For the text-containing cell, return its midpoint in (x, y) coordinate format. 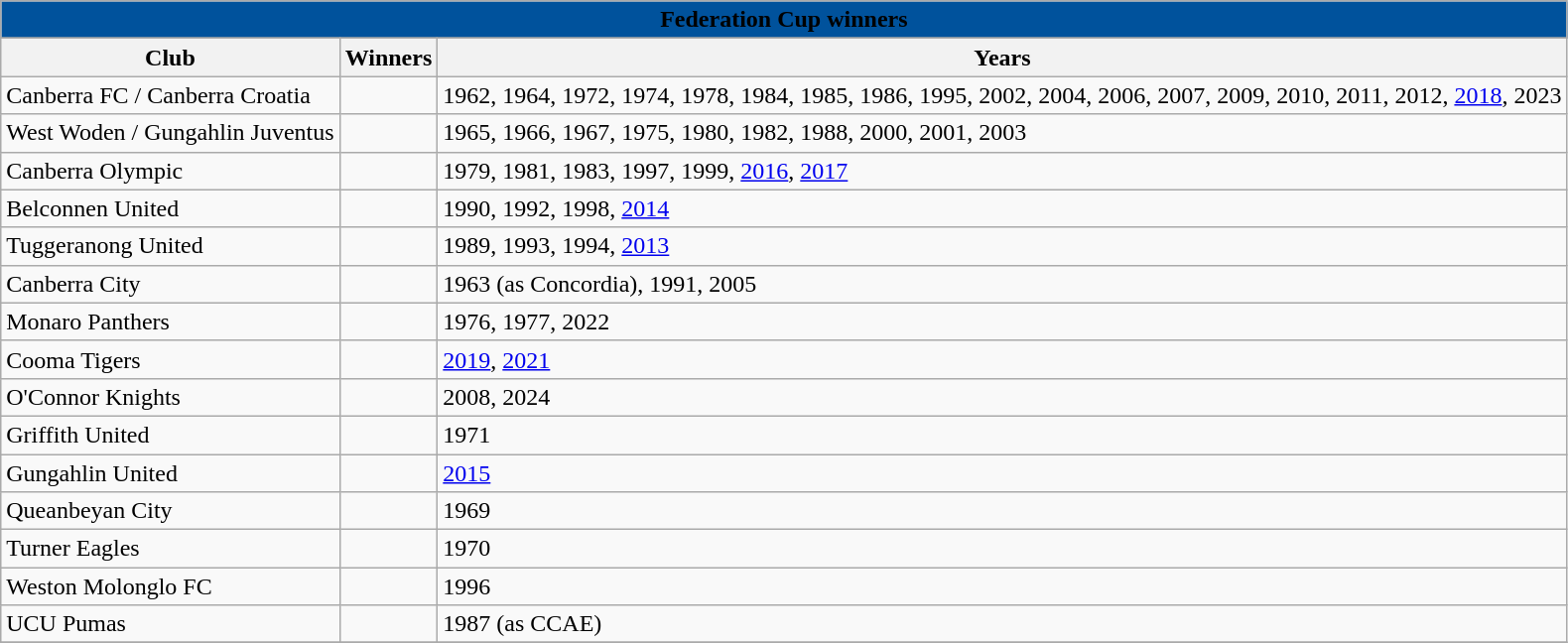
1979, 1981, 1983, 1997, 1999, 2016, 2017 (1002, 171)
Griffith United (171, 435)
1971 (1002, 435)
Canberra City (171, 284)
1987 (as CCAE) (1002, 624)
2015 (1002, 473)
Winners (389, 58)
Belconnen United (171, 208)
1990, 1992, 1998, 2014 (1002, 208)
1989, 1993, 1994, 2013 (1002, 246)
Turner Eagles (171, 549)
1963 (as Concordia), 1991, 2005 (1002, 284)
1976, 1977, 2022 (1002, 321)
Weston Molonglo FC (171, 586)
1965, 1966, 1967, 1975, 1980, 1982, 1988, 2000, 2001, 2003 (1002, 133)
1969 (1002, 511)
2019, 2021 (1002, 359)
Cooma Tigers (171, 359)
Canberra FC / Canberra Croatia (171, 95)
Federation Cup winners (784, 20)
Monaro Panthers (171, 321)
Tuggeranong United (171, 246)
Canberra Olympic (171, 171)
O'Connor Knights (171, 397)
West Woden / Gungahlin Juventus (171, 133)
1996 (1002, 586)
Club (171, 58)
Gungahlin United (171, 473)
1962, 1964, 1972, 1974, 1978, 1984, 1985, 1986, 1995, 2002, 2004, 2006, 2007, 2009, 2010, 2011, 2012, 2018, 2023 (1002, 95)
Years (1002, 58)
1970 (1002, 549)
Queanbeyan City (171, 511)
UCU Pumas (171, 624)
2008, 2024 (1002, 397)
